Pinpoint the cell where the given text exists, returning its (X, Y) midpoint coordinate. 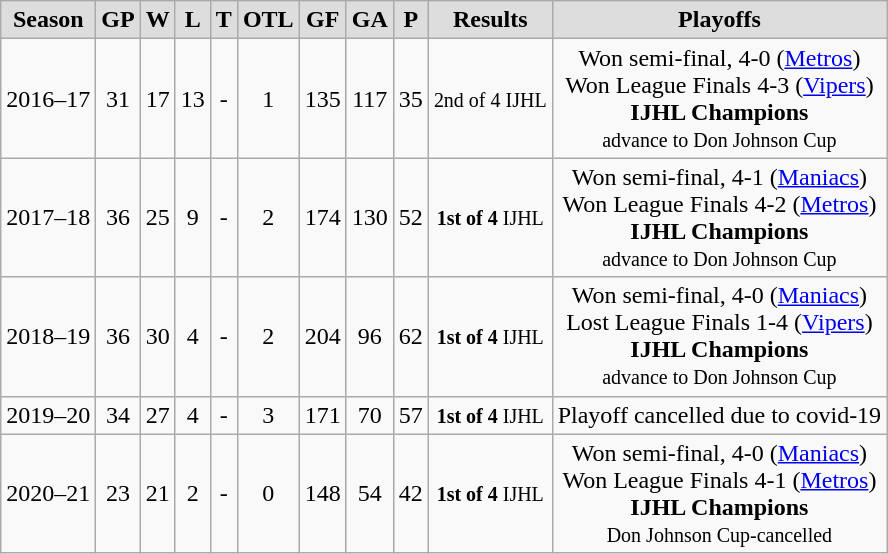
2016–17 (48, 98)
Season (48, 20)
1 (268, 98)
148 (322, 494)
Won semi-final, 4-0 (Maniacs)Lost League Finals 1-4 (Vipers)IJHL Championsadvance to Don Johnson Cup (720, 336)
130 (370, 218)
34 (118, 415)
21 (158, 494)
2019–20 (48, 415)
2nd of 4 IJHL (490, 98)
204 (322, 336)
T (224, 20)
3 (268, 415)
2020–21 (48, 494)
27 (158, 415)
54 (370, 494)
96 (370, 336)
P (410, 20)
Won semi-final, 4-1 (Maniacs)Won League Finals 4-2 (Metros)IJHL Championsadvance to Don Johnson Cup (720, 218)
2018–19 (48, 336)
35 (410, 98)
52 (410, 218)
135 (322, 98)
42 (410, 494)
30 (158, 336)
62 (410, 336)
70 (370, 415)
W (158, 20)
23 (118, 494)
117 (370, 98)
57 (410, 415)
Won semi-final, 4-0 (Maniacs)Won League Finals 4-1 (Metros)IJHL ChampionsDon Johnson Cup-cancelled (720, 494)
17 (158, 98)
OTL (268, 20)
GF (322, 20)
L (192, 20)
GP (118, 20)
GA (370, 20)
25 (158, 218)
Playoffs (720, 20)
Won semi-final, 4-0 (Metros)Won League Finals 4-3 (Vipers)IJHL Championsadvance to Don Johnson Cup (720, 98)
Playoff cancelled due to covid-19 (720, 415)
171 (322, 415)
2017–18 (48, 218)
13 (192, 98)
0 (268, 494)
Results (490, 20)
31 (118, 98)
9 (192, 218)
174 (322, 218)
